Pinpoint the cell where the given text exists, returning its [x, y] midpoint coordinate. 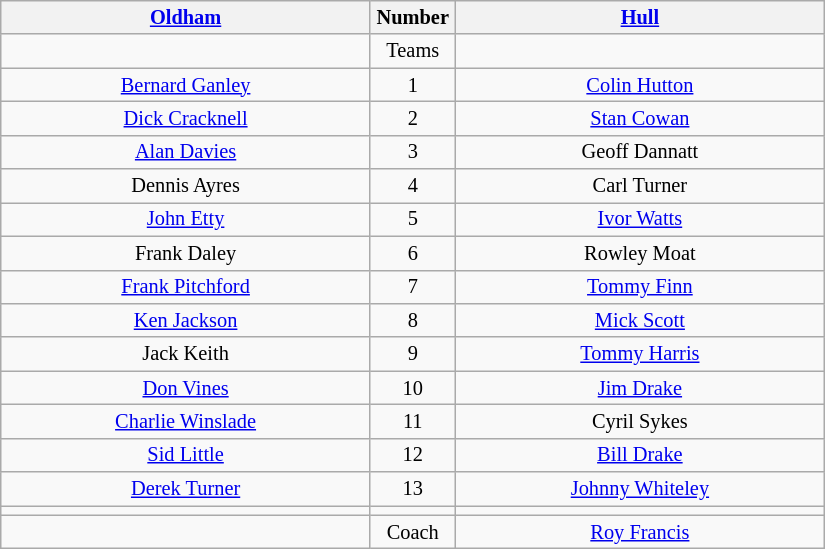
Dennis Ayres [186, 186]
Johnny Whiteley [640, 489]
1 [412, 85]
Teams [412, 51]
Ken Jackson [186, 320]
Number [412, 17]
Carl Turner [640, 186]
Frank Pitchford [186, 287]
13 [412, 489]
Charlie Winslade [186, 421]
8 [412, 320]
Roy Francis [640, 532]
Colin Hutton [640, 85]
Bernard Ganley [186, 85]
Frank Daley [186, 253]
Cyril Sykes [640, 421]
4 [412, 186]
Oldham [186, 17]
Stan Cowan [640, 118]
John Etty [186, 219]
2 [412, 118]
5 [412, 219]
Alan Davies [186, 152]
Tommy Harris [640, 354]
Sid Little [186, 455]
Coach [412, 532]
Mick Scott [640, 320]
10 [412, 388]
Rowley Moat [640, 253]
Hull [640, 17]
9 [412, 354]
11 [412, 421]
7 [412, 287]
12 [412, 455]
Derek Turner [186, 489]
Geoff Dannatt [640, 152]
Jim Drake [640, 388]
3 [412, 152]
6 [412, 253]
Ivor Watts [640, 219]
Don Vines [186, 388]
Tommy Finn [640, 287]
Jack Keith [186, 354]
Dick Cracknell [186, 118]
Bill Drake [640, 455]
